Provide the (x, y) coordinate of the cell's center where the given text is located.  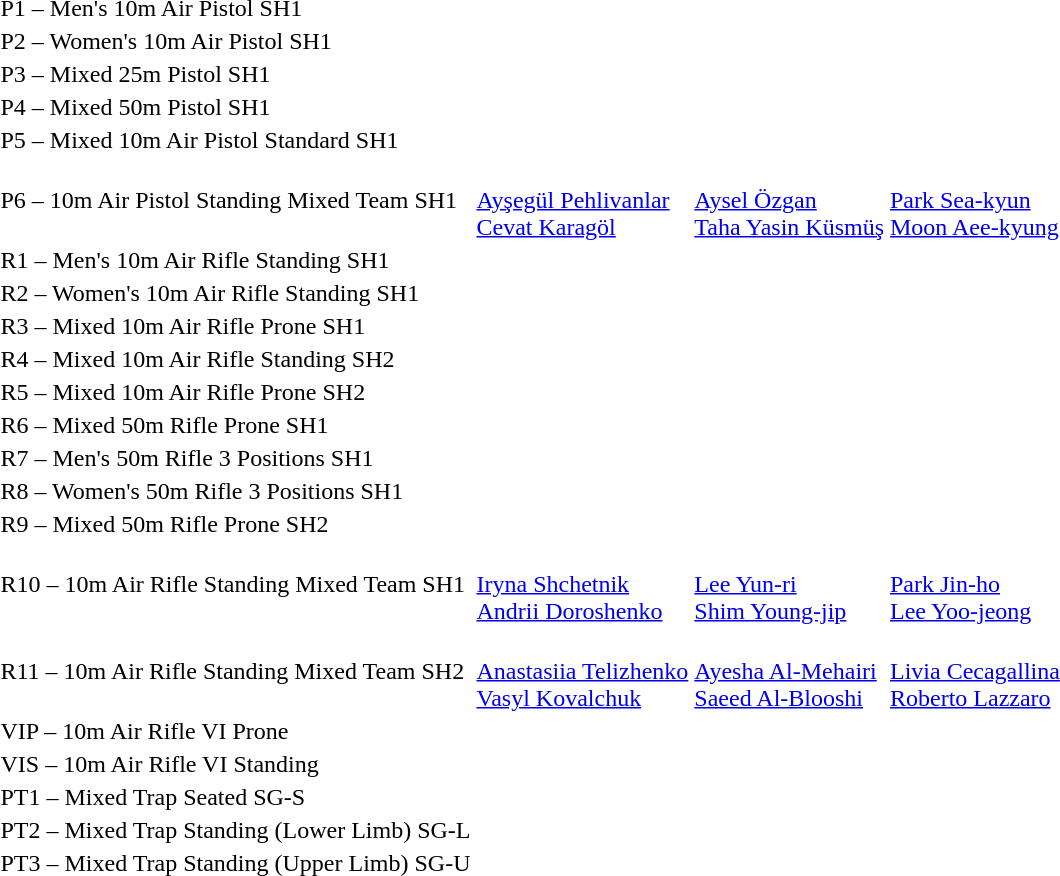
Aysel ÖzganTaha Yasin Küsmüş (790, 200)
Ayşegül PehlivanlarCevat Karagöl (582, 200)
Ayesha Al-MehairiSaeed Al-Blooshi (790, 671)
Iryna ShchetnikAndrii Doroshenko (582, 584)
Lee Yun-riShim Young-jip (790, 584)
Anastasiia TelizhenkoVasyl Kovalchuk (582, 671)
